Find where the given text appears and provide that cell's center as (X, Y) coordinate. 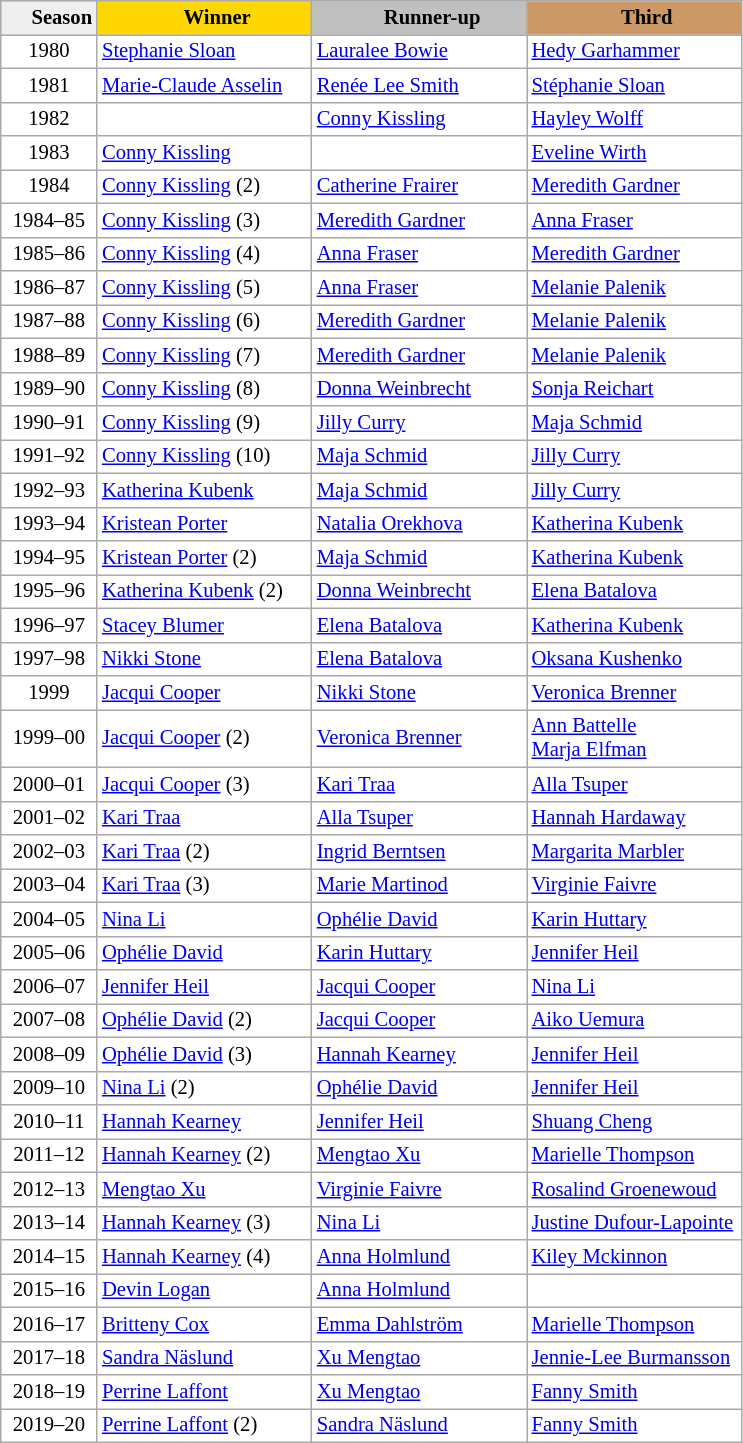
Nina Li (2) (204, 1088)
Perrine Laffont (2) (204, 1425)
1997–98 (49, 659)
1984 (49, 186)
2002–03 (49, 851)
1983 (49, 153)
Stéphanie Sloan (634, 85)
1989–90 (49, 389)
Margarita Marbler (634, 851)
2005–06 (49, 953)
1982 (49, 119)
Winner (204, 17)
2017–18 (49, 1358)
Conny Kissling (4) (204, 254)
Hannah Hardaway (634, 818)
1999–00 (49, 738)
2003–04 (49, 885)
Devin Logan (204, 1290)
2006–07 (49, 987)
Marie Martinod (420, 885)
Britteny Cox (204, 1324)
Ophélie David (2) (204, 1020)
Sonja Reichart (634, 389)
Conny Kissling (3) (204, 220)
1987–88 (49, 321)
Conny Kissling (8) (204, 389)
Aiko Uemura (634, 1020)
1999 (49, 693)
2018–19 (49, 1391)
Conny Kissling (6) (204, 321)
Marie-Claude Asselin (204, 85)
1996–97 (49, 625)
Shuang Cheng (634, 1121)
2009–10 (49, 1088)
Emma Dahlström (420, 1324)
2013–14 (49, 1223)
2016–17 (49, 1324)
Jennie-Lee Burmansson (634, 1358)
Lauralee Bowie (420, 51)
Kari Traa (3) (204, 885)
2007–08 (49, 1020)
Justine Dufour-Lapointe (634, 1223)
Season (49, 17)
1988–89 (49, 355)
Hedy Garhammer (634, 51)
Stacey Blumer (204, 625)
2010–11 (49, 1121)
Oksana Kushenko (634, 659)
Ann Battelle Marja Elfman (634, 738)
Kristean Porter (204, 524)
Conny Kissling (5) (204, 287)
Hannah Kearney (2) (204, 1155)
1985–86 (49, 254)
2004–05 (49, 919)
Kristean Porter (2) (204, 557)
Conny Kissling (10) (204, 456)
Conny Kissling (9) (204, 423)
Runner-up (420, 17)
Hayley Wolff (634, 119)
Conny Kissling (7) (204, 355)
2014–15 (49, 1257)
1980 (49, 51)
Katherina Kubenk (2) (204, 591)
Ophélie David (3) (204, 1054)
Jacqui Cooper (3) (204, 784)
Natalia Orekhova (420, 524)
1995–96 (49, 591)
1992–93 (49, 490)
1994–95 (49, 557)
Ingrid Berntsen (420, 851)
Hannah Kearney (3) (204, 1223)
Perrine Laffont (204, 1391)
Jacqui Cooper (2) (204, 738)
2011–12 (49, 1155)
Kiley Mckinnon (634, 1257)
Catherine Frairer (420, 186)
1984–85 (49, 220)
Rosalind Groenewoud (634, 1189)
2019–20 (49, 1425)
1990–91 (49, 423)
Kari Traa (2) (204, 851)
1993–94 (49, 524)
2000–01 (49, 784)
1981 (49, 85)
1986–87 (49, 287)
Stephanie Sloan (204, 51)
2001–02 (49, 818)
1991–92 (49, 456)
Hannah Kearney (4) (204, 1257)
2015–16 (49, 1290)
Third (634, 17)
2008–09 (49, 1054)
Renée Lee Smith (420, 85)
Eveline Wirth (634, 153)
Conny Kissling (2) (204, 186)
2012–13 (49, 1189)
